Search for the cell housing the specified text and yield its (x, y) center coordinate. 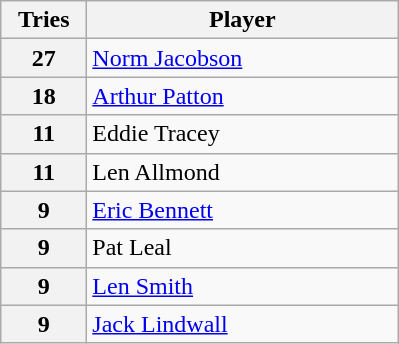
Eric Bennett (242, 210)
18 (44, 96)
Tries (44, 20)
Jack Lindwall (242, 324)
27 (44, 58)
Pat Leal (242, 248)
Len Allmond (242, 172)
Norm Jacobson (242, 58)
Arthur Patton (242, 96)
Eddie Tracey (242, 134)
Len Smith (242, 286)
Player (242, 20)
